Extract the [X, Y] coordinate from the center of the cell holding the provided text.  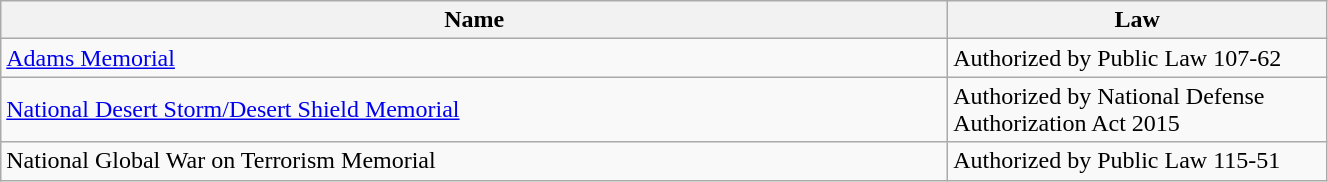
Authorized by Public Law 115-51 [1138, 161]
Law [1138, 20]
National Global War on Terrorism Memorial [474, 161]
Authorized by Public Law 107-62 [1138, 58]
National Desert Storm/Desert Shield Memorial [474, 110]
Authorized by National Defense Authorization Act 2015 [1138, 110]
Name [474, 20]
Adams Memorial [474, 58]
